Scan for the cell matching the given text and deliver its [x, y] coordinate at center. 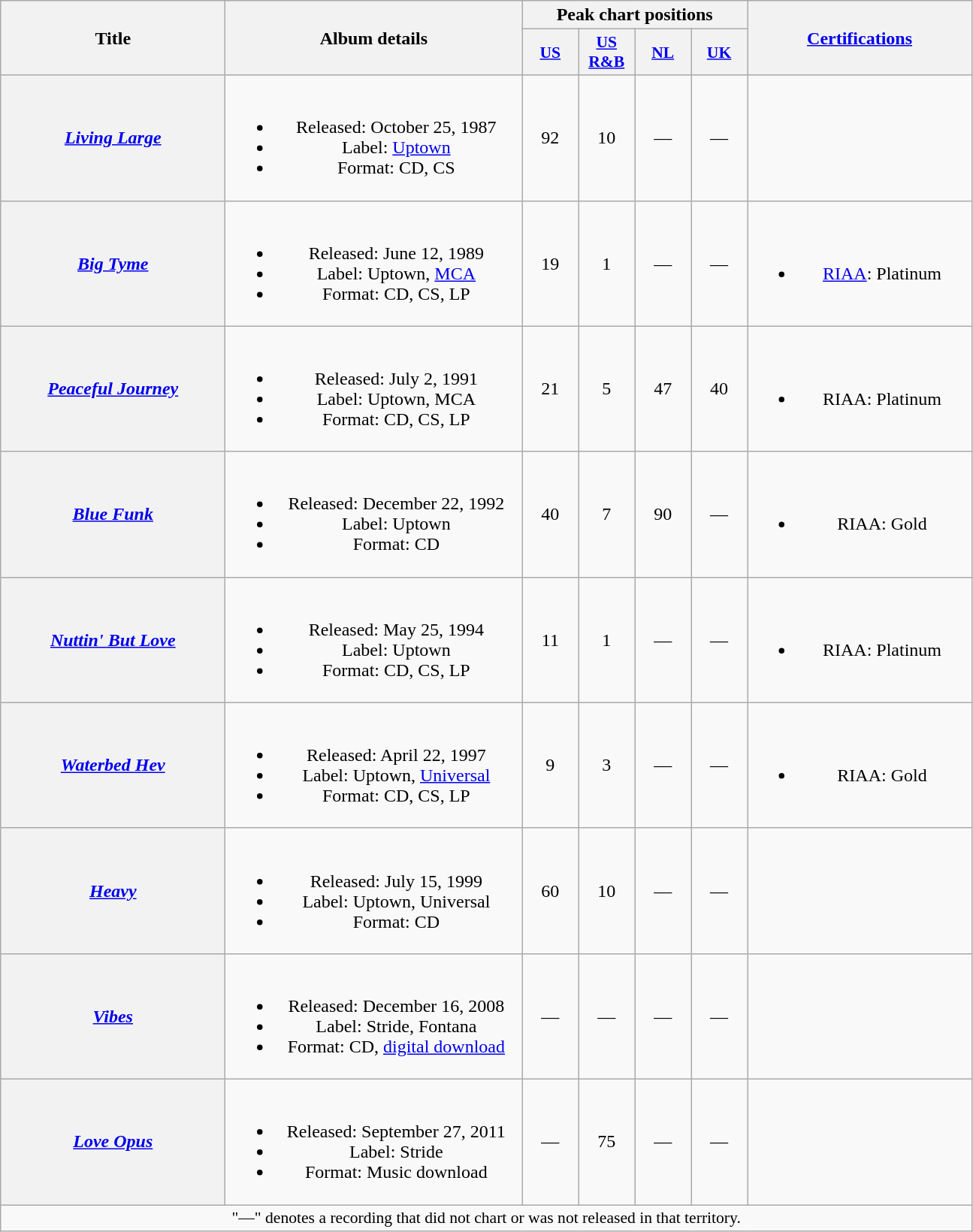
NL [663, 53]
US [550, 53]
Released: December 22, 1992Label: UptownFormat: CD [374, 514]
Released: April 22, 1997Label: Uptown, UniversalFormat: CD, CS, LP [374, 765]
Title [113, 38]
21 [550, 389]
Vibes [113, 1016]
3 [607, 765]
60 [550, 891]
US R&B [607, 53]
Album details [374, 38]
Released: September 27, 2011Label: StrideFormat: Music download [374, 1142]
11 [550, 640]
19 [550, 263]
Waterbed Hev [113, 765]
Nuttin' But Love [113, 640]
Peak chart positions [635, 15]
Certifications [860, 38]
Released: July 15, 1999Label: Uptown, UniversalFormat: CD [374, 891]
Released: June 12, 1989Label: Uptown, MCAFormat: CD, CS, LP [374, 263]
9 [550, 765]
"—" denotes a recording that did not chart or was not released in that territory. [487, 1218]
92 [550, 138]
Big Tyme [113, 263]
Released: December 16, 2008Label: Stride, FontanaFormat: CD, digital download [374, 1016]
5 [607, 389]
7 [607, 514]
Blue Funk [113, 514]
Released: October 25, 1987Label: UptownFormat: CD, CS [374, 138]
Peaceful Journey [113, 389]
47 [663, 389]
Released: July 2, 1991Label: Uptown, MCAFormat: CD, CS, LP [374, 389]
Living Large [113, 138]
Heavy [113, 891]
75 [607, 1142]
90 [663, 514]
Released: May 25, 1994Label: UptownFormat: CD, CS, LP [374, 640]
UK [720, 53]
Love Opus [113, 1142]
